Find where the given text appears and provide that cell's center as (X, Y) coordinate. 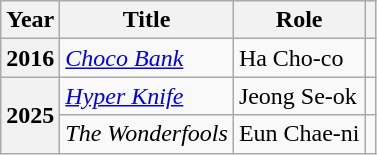
Choco Bank (147, 58)
Eun Chae-ni (299, 134)
The Wonderfools (147, 134)
Jeong Se-ok (299, 96)
Year (30, 20)
Ha Cho-co (299, 58)
2016 (30, 58)
Role (299, 20)
Title (147, 20)
Hyper Knife (147, 96)
2025 (30, 115)
